Provide the (x, y) coordinate of the cell's center where the given text is located.  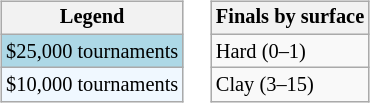
Finals by surface (290, 18)
Clay (3–15) (290, 85)
Legend (92, 18)
$25,000 tournaments (92, 51)
Hard (0–1) (290, 51)
$10,000 tournaments (92, 85)
